For the text-containing cell, return its midpoint in [x, y] coordinate format. 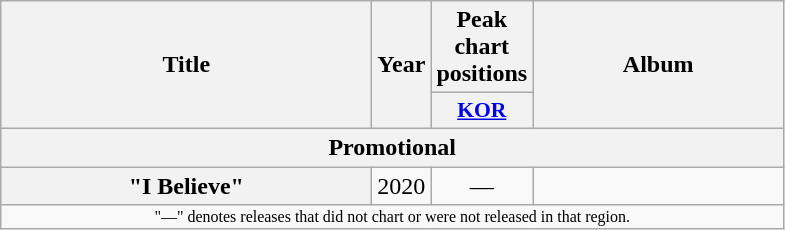
"I Believe" [186, 185]
Year [402, 65]
Title [186, 65]
— [482, 185]
Promotional [392, 147]
Album [658, 65]
KOR [482, 111]
Peakchartpositions [482, 47]
2020 [402, 185]
"—" denotes releases that did not chart or were not released in that region. [392, 217]
